Provide the (X, Y) coordinate of the cell's center where the given text is located.  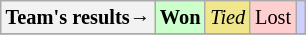
Lost (273, 17)
Tied (228, 17)
Won (180, 17)
Team's results→ (78, 17)
